Find where the given text appears and provide that cell's center as (x, y) coordinate. 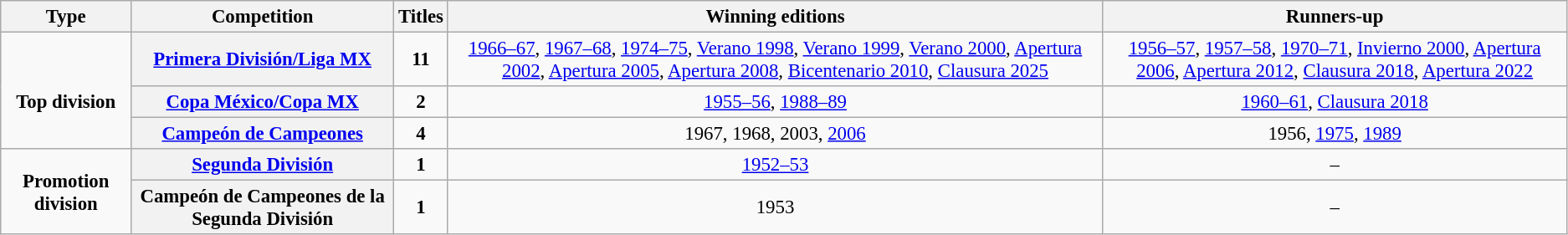
1955–56, 1988–89 (775, 102)
1956, 1975, 1989 (1335, 134)
1960–61, Clausura 2018 (1335, 102)
Runners-up (1335, 17)
Segunda División (263, 165)
2 (422, 102)
Promotion division (66, 192)
4 (422, 134)
Top division (66, 91)
Competition (263, 17)
Primera División/Liga MX (263, 60)
Campeón de Campeones de la Segunda División (263, 207)
11 (422, 60)
Campeón de Campeones (263, 134)
Winning editions (775, 17)
1956–57, 1957–58, 1970–71, Invierno 2000, Apertura 2006, Apertura 2012, Clausura 2018, Apertura 2022 (1335, 60)
Titles (422, 17)
Copa México/Copa MX (263, 102)
1953 (775, 207)
1952–53 (775, 165)
1967, 1968, 2003, 2006 (775, 134)
Type (66, 17)
1966–67, 1967–68, 1974–75, Verano 1998, Verano 1999, Verano 2000, Apertura 2002, Apertura 2005, Apertura 2008, Bicentenario 2010, Clausura 2025 (775, 60)
